Return the [X, Y] coordinate for the center point of the cell that contains the specified text.  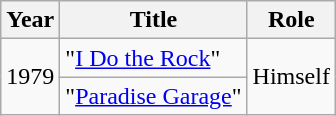
1979 [30, 77]
Year [30, 20]
"Paradise Garage" [154, 96]
"I Do the Rock" [154, 58]
Title [154, 20]
Role [291, 20]
Himself [291, 77]
